Extract the (x, y) coordinate from the center of the cell holding the provided text.  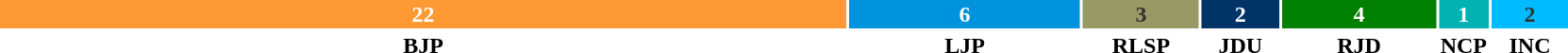
3 (1142, 14)
4 (1359, 14)
6 (964, 14)
1 (1463, 14)
22 (423, 14)
2 (1241, 14)
